Detect which cell encompasses the target text, then output its [X, Y] center coordinate. 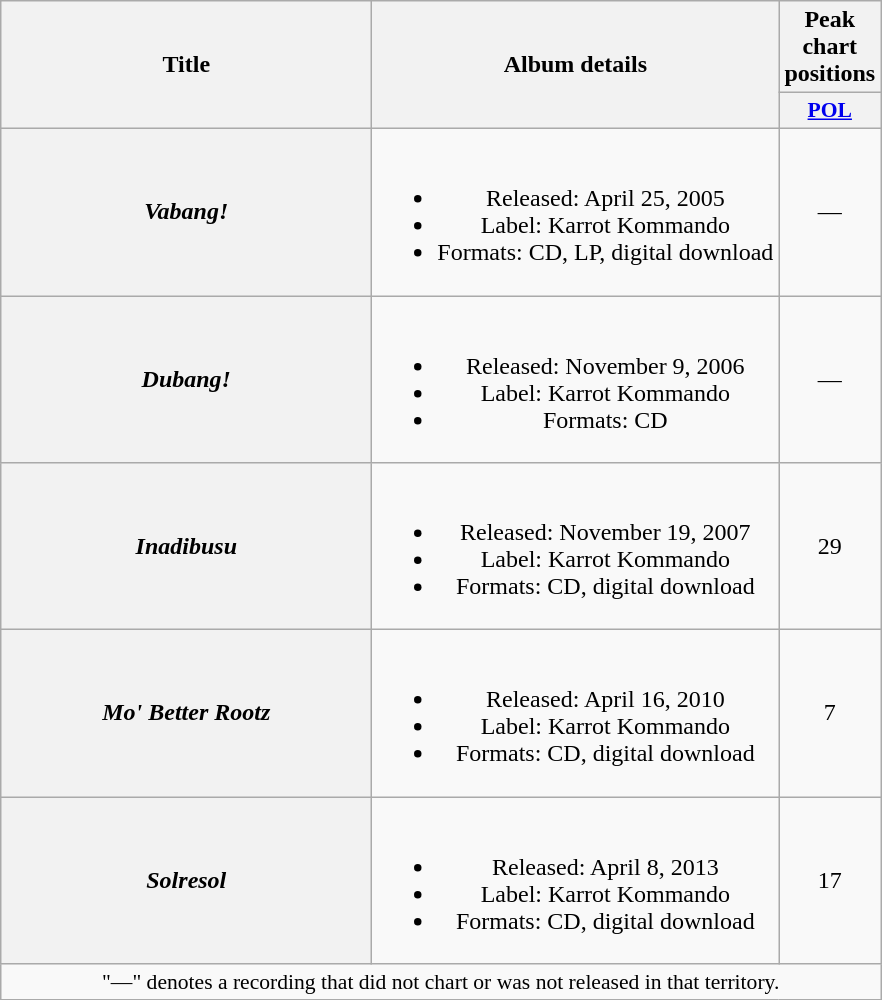
Released: November 9, 2006Label: Karrot KommandoFormats: CD [576, 380]
Dubang! [186, 380]
7 [830, 714]
Inadibusu [186, 546]
Title [186, 65]
Solresol [186, 880]
Album details [576, 65]
"—" denotes a recording that did not chart or was not released in that territory. [441, 982]
Peak chart positions [830, 47]
Released: November 19, 2007Label: Karrot KommandoFormats: CD, digital download [576, 546]
POL [830, 111]
Released: April 16, 2010Label: Karrot KommandoFormats: CD, digital download [576, 714]
Released: April 8, 2013Label: Karrot KommandoFormats: CD, digital download [576, 880]
29 [830, 546]
Vabang! [186, 212]
Released: April 25, 2005Label: Karrot KommandoFormats: CD, LP, digital download [576, 212]
Mo' Better Rootz [186, 714]
17 [830, 880]
